Provide the [x, y] coordinate of the cell's center where the given text is located.  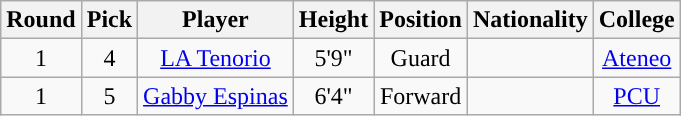
4 [109, 58]
Ateneo [636, 58]
Pick [109, 20]
Position [421, 20]
5'9" [333, 58]
PCU [636, 96]
LA Tenorio [216, 58]
Gabby Espinas [216, 96]
Nationality [530, 20]
College [636, 20]
Guard [421, 58]
Height [333, 20]
6'4" [333, 96]
5 [109, 96]
Round [41, 20]
Player [216, 20]
Forward [421, 96]
